Provide the [X, Y] coordinate of the cell's center where the given text is located.  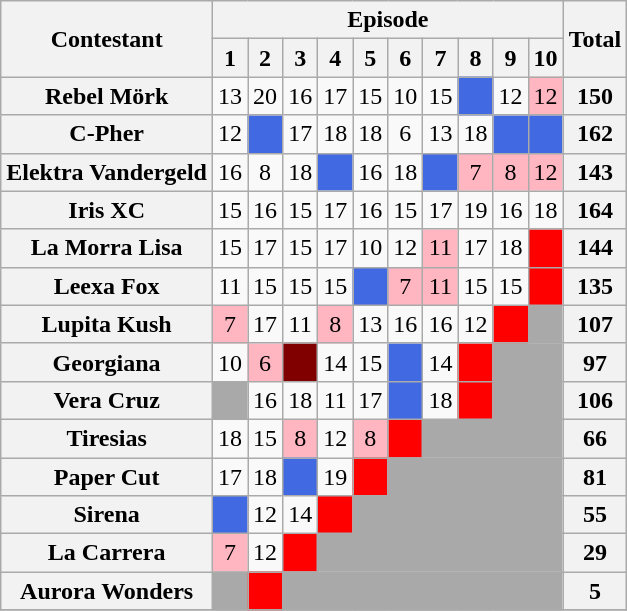
Iris XC [107, 210]
1 [230, 58]
4 [336, 58]
Total [595, 39]
Vera Cruz [107, 400]
97 [595, 362]
55 [595, 515]
150 [595, 96]
La Carrera [107, 553]
107 [595, 324]
La Morra Lisa [107, 248]
Paper Cut [107, 477]
9 [510, 58]
Sirena [107, 515]
Contestant [107, 39]
Aurora Wonders [107, 591]
Tiresias [107, 438]
29 [595, 553]
Lupita Kush [107, 324]
Georgiana [107, 362]
164 [595, 210]
Rebel Mörk [107, 96]
3 [300, 58]
81 [595, 477]
Leexa Fox [107, 286]
106 [595, 400]
C-Pher [107, 134]
144 [595, 248]
2 [266, 58]
Episode [388, 20]
66 [595, 438]
Elektra Vandergeld [107, 172]
162 [595, 134]
135 [595, 286]
20 [266, 96]
143 [595, 172]
